Provide the (x, y) coordinate of the cell's center where the given text is located.  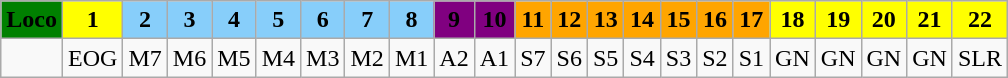
4 (234, 20)
S3 (678, 58)
A2 (454, 58)
M4 (278, 58)
16 (715, 20)
EOG (92, 58)
7 (367, 20)
M6 (189, 58)
22 (980, 20)
3 (189, 20)
S5 (605, 58)
13 (605, 20)
M2 (367, 58)
S4 (642, 58)
18 (793, 20)
A1 (494, 58)
S6 (569, 58)
M5 (234, 58)
9 (454, 20)
21 (930, 20)
Loco (32, 20)
5 (278, 20)
S1 (751, 58)
8 (411, 20)
15 (678, 20)
M1 (411, 58)
20 (884, 20)
19 (838, 20)
SLR (980, 58)
11 (533, 20)
6 (323, 20)
10 (494, 20)
1 (92, 20)
S7 (533, 58)
S2 (715, 58)
12 (569, 20)
14 (642, 20)
M7 (145, 58)
M3 (323, 58)
2 (145, 20)
17 (751, 20)
